Detect which cell encompasses the target text, then output its (X, Y) center coordinate. 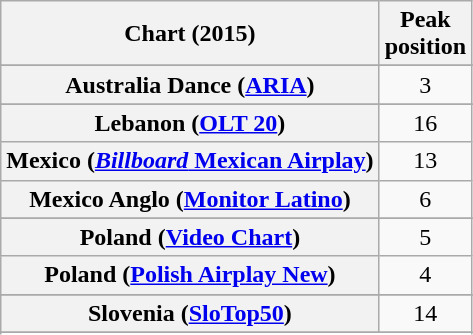
16 (425, 123)
14 (425, 313)
Poland (Polish Airplay New) (190, 275)
13 (425, 161)
Chart (2015) (190, 34)
Peakposition (425, 34)
Poland (Video Chart) (190, 237)
Slovenia (SloTop50) (190, 313)
Australia Dance (ARIA) (190, 85)
4 (425, 275)
5 (425, 237)
6 (425, 199)
3 (425, 85)
Mexico Anglo (Monitor Latino) (190, 199)
Mexico (Billboard Mexican Airplay) (190, 161)
Lebanon (OLT 20) (190, 123)
